Search for the cell housing the specified text and yield its [X, Y] center coordinate. 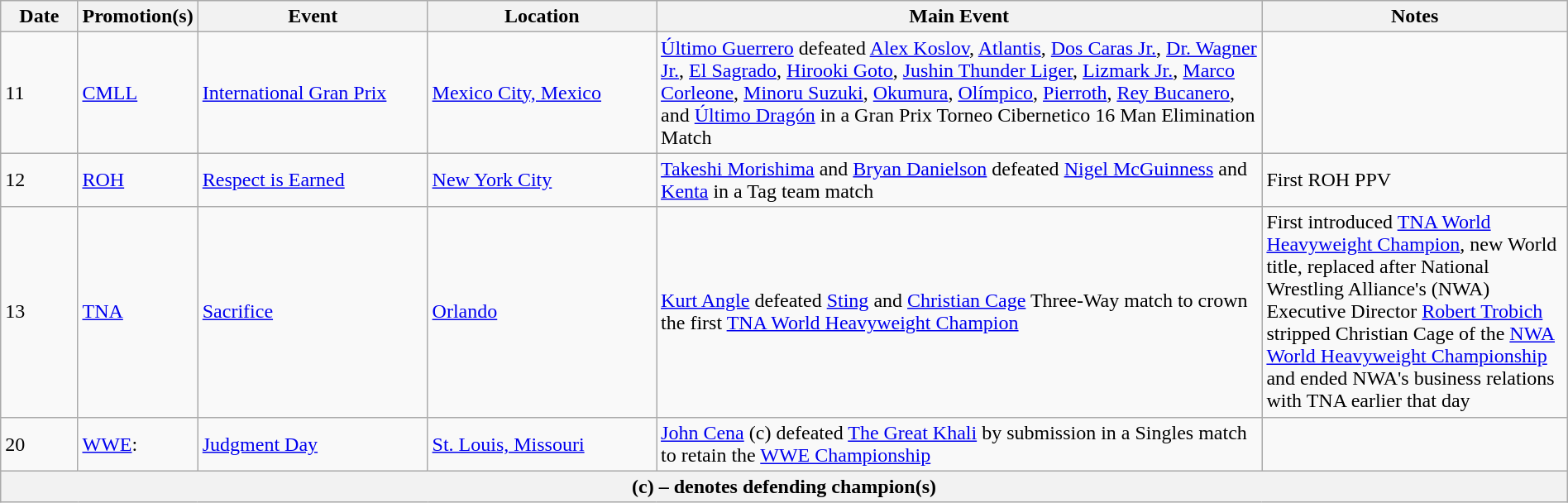
(c) – denotes defending champion(s) [784, 486]
International Gran Prix [313, 93]
Sacrifice [313, 312]
Respect is Earned [313, 180]
13 [40, 312]
Judgment Day [313, 443]
Event [313, 17]
WWE: [137, 443]
20 [40, 443]
Kurt Angle defeated Sting and Christian Cage Three-Way match to crown the first TNA World Heavyweight Champion [959, 312]
Date [40, 17]
11 [40, 93]
Location [542, 17]
New York City [542, 180]
12 [40, 180]
John Cena (c) defeated The Great Khali by submission in a Singles match to retain the WWE Championship [959, 443]
Notes [1414, 17]
Main Event [959, 17]
Orlando [542, 312]
First ROH PPV [1414, 180]
ROH [137, 180]
CMLL [137, 93]
Mexico City, Mexico [542, 93]
TNA [137, 312]
Promotion(s) [137, 17]
St. Louis, Missouri [542, 443]
Takeshi Morishima and Bryan Danielson defeated Nigel McGuinness and Kenta in a Tag team match [959, 180]
